From the cell containing the given text, extract its center point as [X, Y] coordinate. 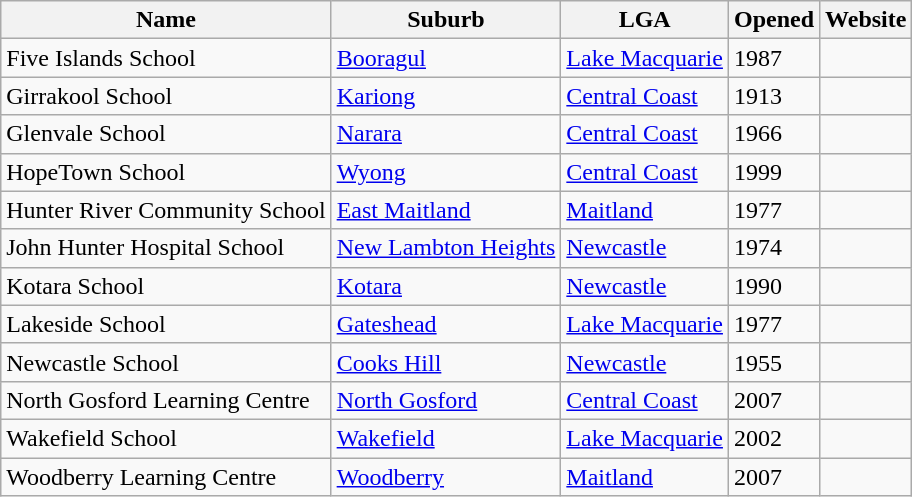
1987 [774, 58]
Suburb [446, 20]
Glenvale School [166, 134]
Five Islands School [166, 58]
Gateshead [446, 324]
Opened [774, 20]
Newcastle School [166, 362]
Lakeside School [166, 324]
Booragul [446, 58]
Woodberry Learning Centre [166, 477]
1999 [774, 172]
Kotara [446, 286]
Kariong [446, 96]
Wyong [446, 172]
Wakefield [446, 438]
North Gosford Learning Centre [166, 400]
John Hunter Hospital School [166, 248]
Kotara School [166, 286]
LGA [645, 20]
HopeTown School [166, 172]
2002 [774, 438]
1974 [774, 248]
Cooks Hill [446, 362]
New Lambton Heights [446, 248]
Name [166, 20]
1990 [774, 286]
Woodberry [446, 477]
Wakefield School [166, 438]
1913 [774, 96]
Website [866, 20]
1955 [774, 362]
Narara [446, 134]
North Gosford [446, 400]
Girrakool School [166, 96]
1966 [774, 134]
Hunter River Community School [166, 210]
East Maitland [446, 210]
